Find where the given text appears and provide that cell's center as [x, y] coordinate. 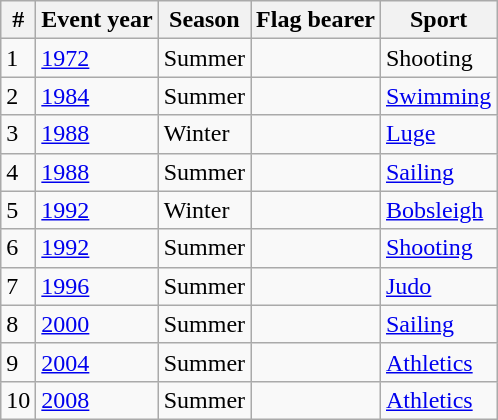
Season [204, 20]
Bobsleigh [438, 210]
3 [18, 134]
6 [18, 248]
4 [18, 172]
5 [18, 210]
1972 [97, 58]
1984 [97, 96]
2000 [97, 324]
10 [18, 400]
2 [18, 96]
1996 [97, 286]
1 [18, 58]
Sport [438, 20]
# [18, 20]
Swimming [438, 96]
Event year [97, 20]
Judo [438, 286]
9 [18, 362]
8 [18, 324]
2008 [97, 400]
7 [18, 286]
2004 [97, 362]
Flag bearer [316, 20]
Luge [438, 134]
